For the text-containing cell, return its midpoint in (x, y) coordinate format. 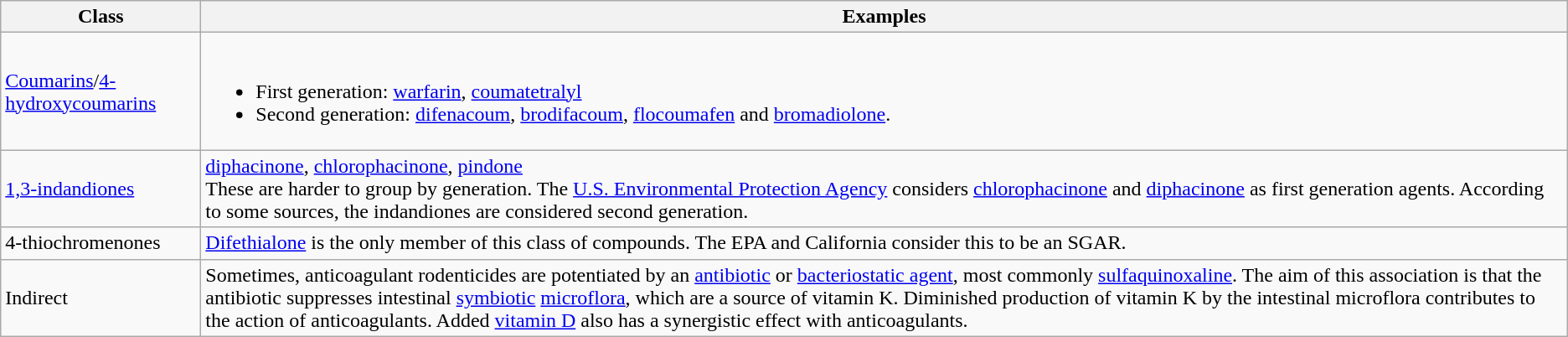
Coumarins/4-hydroxycoumarins (101, 91)
4-thiochromenones (101, 243)
Difethialone is the only member of this class of compounds. The EPA and California consider this to be an SGAR. (885, 243)
First generation: warfarin, coumatetralylSecond generation: difenacoum, brodifacoum, flocoumafen and bromadiolone. (885, 91)
1,3-indandiones (101, 189)
Class (101, 17)
Indirect (101, 298)
Examples (885, 17)
